Output the (X, Y) coordinate of the center of the cell containing the given text.  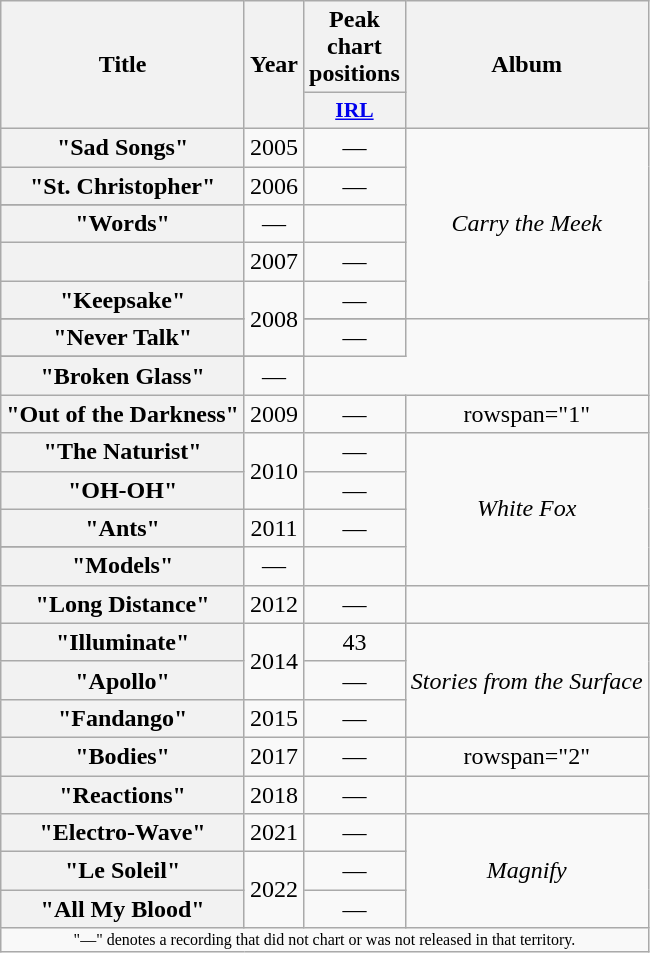
43 (355, 642)
"Out of the Darkness" (123, 414)
"Never Talk" (123, 338)
"Apollo" (123, 680)
"St. Christopher" (123, 185)
Album (526, 65)
2005 (274, 147)
Stories from the Surface (526, 680)
"Models" (123, 566)
"—" denotes a recording that did not chart or was not released in that territory. (324, 940)
"Keepsake" (123, 300)
2009 (274, 414)
2008 (274, 319)
"Fandango" (123, 718)
IRL (355, 111)
2022 (274, 890)
2015 (274, 718)
2007 (274, 262)
2011 (274, 528)
White Fox (526, 509)
"Bodies" (123, 756)
rowspan="2" (526, 756)
Title (123, 65)
"The Naturist" (123, 452)
Magnify (526, 871)
2017 (274, 756)
"All My Blood" (123, 909)
Peak chart positions (355, 47)
2021 (274, 833)
"Broken Glass" (123, 376)
"Sad Songs" (123, 147)
"Le Soleil" (123, 871)
"Long Distance" (123, 604)
2006 (274, 185)
2018 (274, 795)
"Ants" (123, 528)
"Illuminate" (123, 642)
"OH-OH" (123, 490)
rowspan="1" (526, 414)
Carry the Meek (526, 223)
2014 (274, 661)
2012 (274, 604)
"Electro-Wave" (123, 833)
"Words" (123, 224)
2010 (274, 471)
Year (274, 65)
"Reactions" (123, 795)
